Provide the (x, y) coordinate of the cell's center where the given text is located.  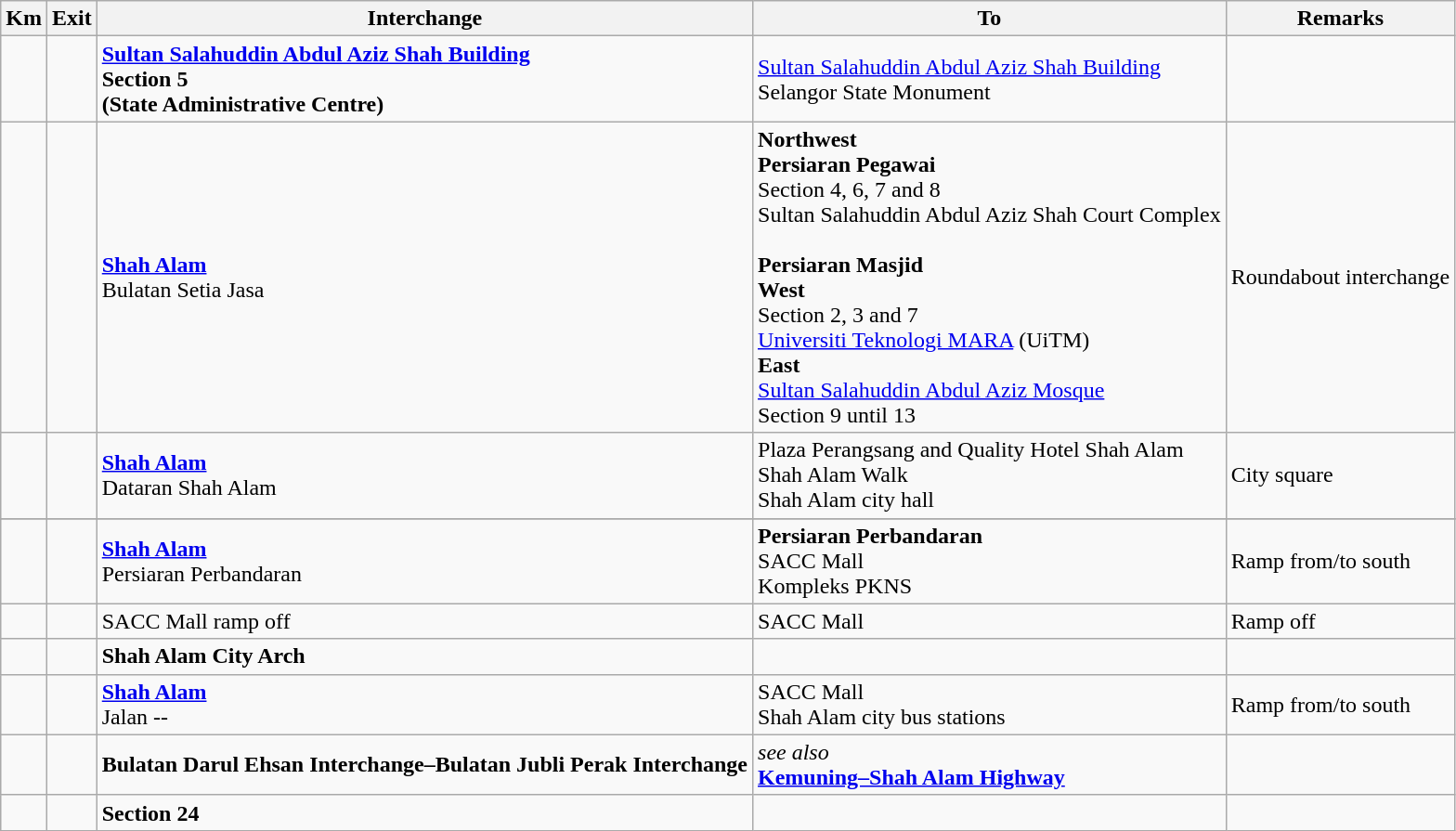
Shah AlamPersiaran Perbandaran (424, 561)
Shah AlamBulatan Setia Jasa (424, 277)
Plaza Perangsang and Quality Hotel Shah AlamShah Alam WalkShah Alam city hall (990, 475)
Bulatan Darul Ehsan Interchange–Bulatan Jubli Perak Interchange (424, 765)
Roundabout interchange (1340, 277)
Section 24 (424, 812)
Ramp off (1340, 621)
Sultan Salahuddin Abdul Aziz Shah BuildingSection 5(State Administrative Centre) (424, 79)
Remarks (1340, 19)
To (990, 19)
Interchange (424, 19)
Shah AlamDataran Shah Alam (424, 475)
Shah Alam City Arch (424, 656)
SACC MallShah Alam city bus stations (990, 704)
SACC Mall ramp off (424, 621)
Sultan Salahuddin Abdul Aziz Shah BuildingSelangor State Monument (990, 79)
Shah AlamJalan -- (424, 704)
Exit (71, 19)
Km (24, 19)
SACC Mall (990, 621)
Persiaran PerbandaranSACC MallKompleks PKNS (990, 561)
see also Kemuning–Shah Alam Highway (990, 765)
City square (1340, 475)
